Locate the cell with the specified text and output its (x, y) center coordinate. 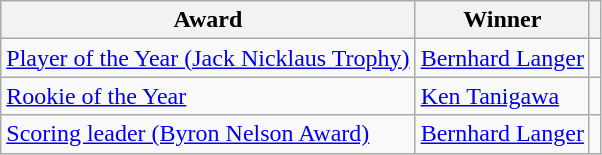
Award (208, 20)
Scoring leader (Byron Nelson Award) (208, 134)
Winner (502, 20)
Rookie of the Year (208, 96)
Player of the Year (Jack Nicklaus Trophy) (208, 58)
Ken Tanigawa (502, 96)
